Capture the cell that displays the provided text and extract its (X, Y) central coordinate. 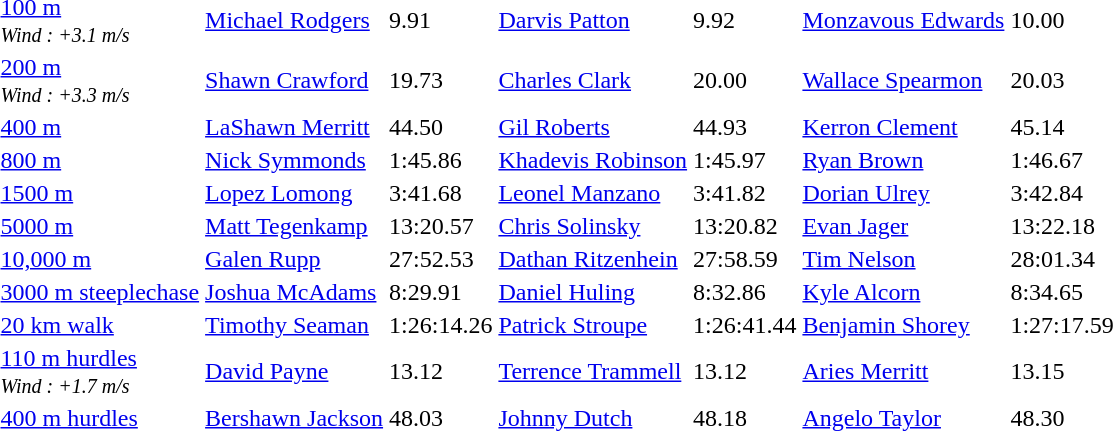
Kyle Alcorn (904, 292)
Dathan Ritzenhein (593, 259)
Ryan Brown (904, 160)
27:58.59 (745, 259)
1:45.86 (441, 160)
Evan Jager (904, 226)
Gil Roberts (593, 127)
44.50 (441, 127)
8:29.91 (441, 292)
3:41.68 (441, 193)
Shawn Crawford (294, 80)
Khadevis Robinson (593, 160)
1:26:14.26 (441, 325)
Chris Solinsky (593, 226)
20.00 (745, 80)
David Payne (294, 372)
Benjamin Shorey (904, 325)
Galen Rupp (294, 259)
13:20.82 (745, 226)
Dorian Ulrey (904, 193)
Joshua McAdams (294, 292)
Matt Tegenkamp (294, 226)
Nick Symmonds (294, 160)
Kerron Clement (904, 127)
44.93 (745, 127)
Patrick Stroupe (593, 325)
Daniel Huling (593, 292)
Tim Nelson (904, 259)
27:52.53 (441, 259)
Terrence Trammell (593, 372)
8:32.86 (745, 292)
13:20.57 (441, 226)
3:41.82 (745, 193)
Leonel Manzano (593, 193)
19.73 (441, 80)
Lopez Lomong (294, 193)
Charles Clark (593, 80)
1:26:41.44 (745, 325)
LaShawn Merritt (294, 127)
Aries Merritt (904, 372)
Wallace Spearmon (904, 80)
Timothy Seaman (294, 325)
1:45.97 (745, 160)
